Determine the (X, Y) coordinate at the center of the cell enclosing the given text.  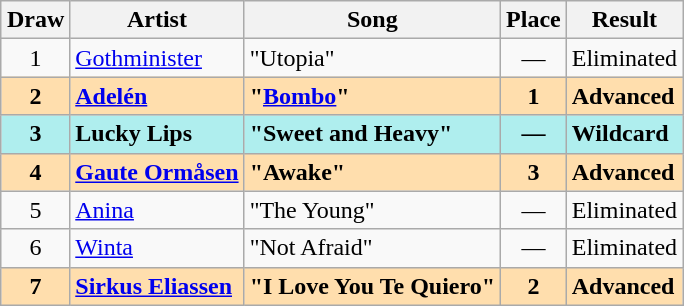
"Not Afraid" (372, 248)
Lucky Lips (157, 134)
7 (35, 286)
6 (35, 248)
Artist (157, 20)
Gothminister (157, 58)
Result (624, 20)
"Awake" (372, 172)
Song (372, 20)
"The Young" (372, 210)
4 (35, 172)
Winta (157, 248)
Wildcard (624, 134)
Adelén (157, 96)
Sirkus Eliassen (157, 286)
"Sweet and Heavy" (372, 134)
Place (534, 20)
"Bombo" (372, 96)
"I Love You Te Quiero" (372, 286)
5 (35, 210)
Draw (35, 20)
Gaute Ormåsen (157, 172)
Anina (157, 210)
"Utopia" (372, 58)
